Determine the [x, y] coordinate at the center of the cell enclosing the given text.  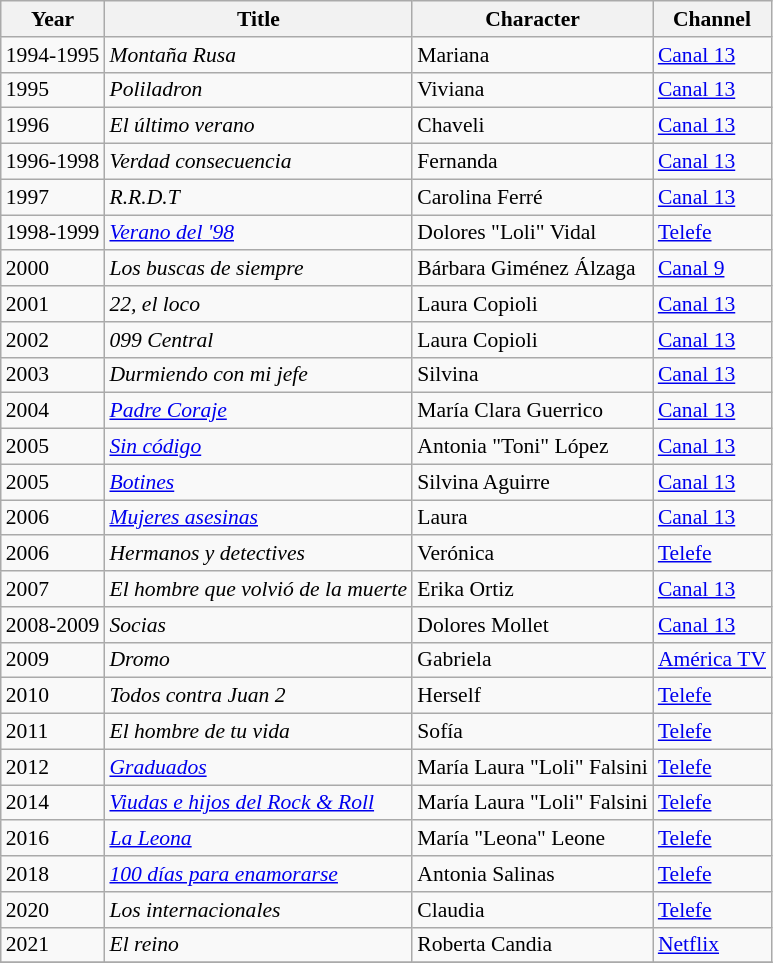
2021 [53, 945]
Verónica [532, 554]
22, el loco [258, 304]
Poliladron [258, 90]
Los buscas de siempre [258, 269]
2008-2009 [53, 625]
El hombre que volvió de la muerte [258, 589]
Durmiendo con mi jefe [258, 375]
2018 [53, 874]
Title [258, 19]
Sin código [258, 447]
Carolina Ferré [532, 197]
2000 [53, 269]
Bárbara Giménez Álzaga [532, 269]
2001 [53, 304]
Silvina Aguirre [532, 482]
Mariana [532, 55]
1998-1999 [53, 233]
Canal 9 [712, 269]
El último verano [258, 126]
R.R.D.T [258, 197]
Verdad consecuencia [258, 162]
2009 [53, 660]
Viudas e hijos del Rock & Roll [258, 803]
Padre Coraje [258, 411]
2014 [53, 803]
Laura [532, 518]
1996-1998 [53, 162]
Netflix [712, 945]
Dromo [258, 660]
1995 [53, 90]
1996 [53, 126]
Montaña Rusa [258, 55]
1997 [53, 197]
099 Central [258, 340]
Herself [532, 696]
Antonia "Toni" López [532, 447]
Claudia [532, 910]
Antonia Salinas [532, 874]
Silvina [532, 375]
Todos contra Juan 2 [258, 696]
Hermanos y detectives [258, 554]
María "Leona" Leone [532, 839]
2010 [53, 696]
María Clara Guerrico [532, 411]
Sofía [532, 732]
Socias [258, 625]
Dolores Mollet [532, 625]
2020 [53, 910]
Verano del '98 [258, 233]
América TV [712, 660]
2002 [53, 340]
El reino [258, 945]
2016 [53, 839]
2012 [53, 767]
Channel [712, 19]
Year [53, 19]
Dolores "Loli" Vidal [532, 233]
El hombre de tu vida [258, 732]
100 días para enamorarse [258, 874]
Viviana [532, 90]
2007 [53, 589]
1994-1995 [53, 55]
Gabriela [532, 660]
2003 [53, 375]
Mujeres asesinas [258, 518]
Graduados [258, 767]
Chaveli [532, 126]
La Leona [258, 839]
Botines [258, 482]
Character [532, 19]
Fernanda [532, 162]
2011 [53, 732]
Erika Ortiz [532, 589]
2004 [53, 411]
Los internacionales [258, 910]
Roberta Candia [532, 945]
